Capture the cell that displays the provided text and extract its [x, y] central coordinate. 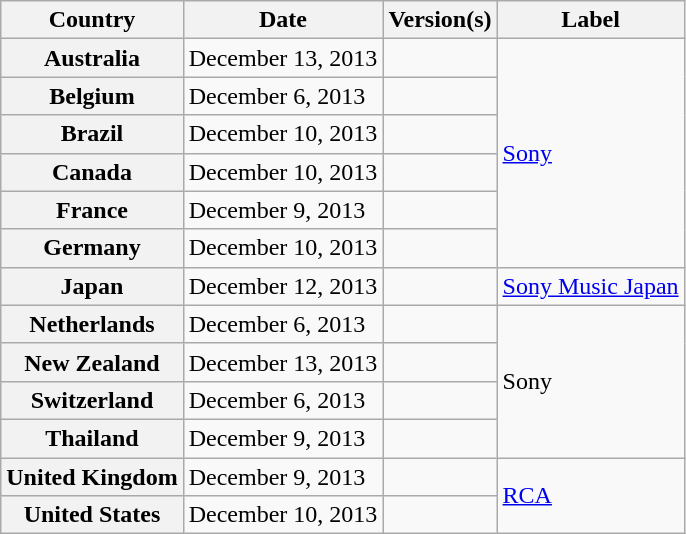
Sony Music Japan [590, 286]
Germany [92, 248]
December 12, 2013 [283, 286]
Switzerland [92, 400]
Netherlands [92, 324]
RCA [590, 496]
Australia [92, 58]
Brazil [92, 134]
United Kingdom [92, 477]
United States [92, 515]
Country [92, 20]
Label [590, 20]
Date [283, 20]
France [92, 210]
Japan [92, 286]
Canada [92, 172]
New Zealand [92, 362]
Belgium [92, 96]
Thailand [92, 438]
Version(s) [440, 20]
